Identify which cell holds the provided text, then report its [X, Y] central coordinate. 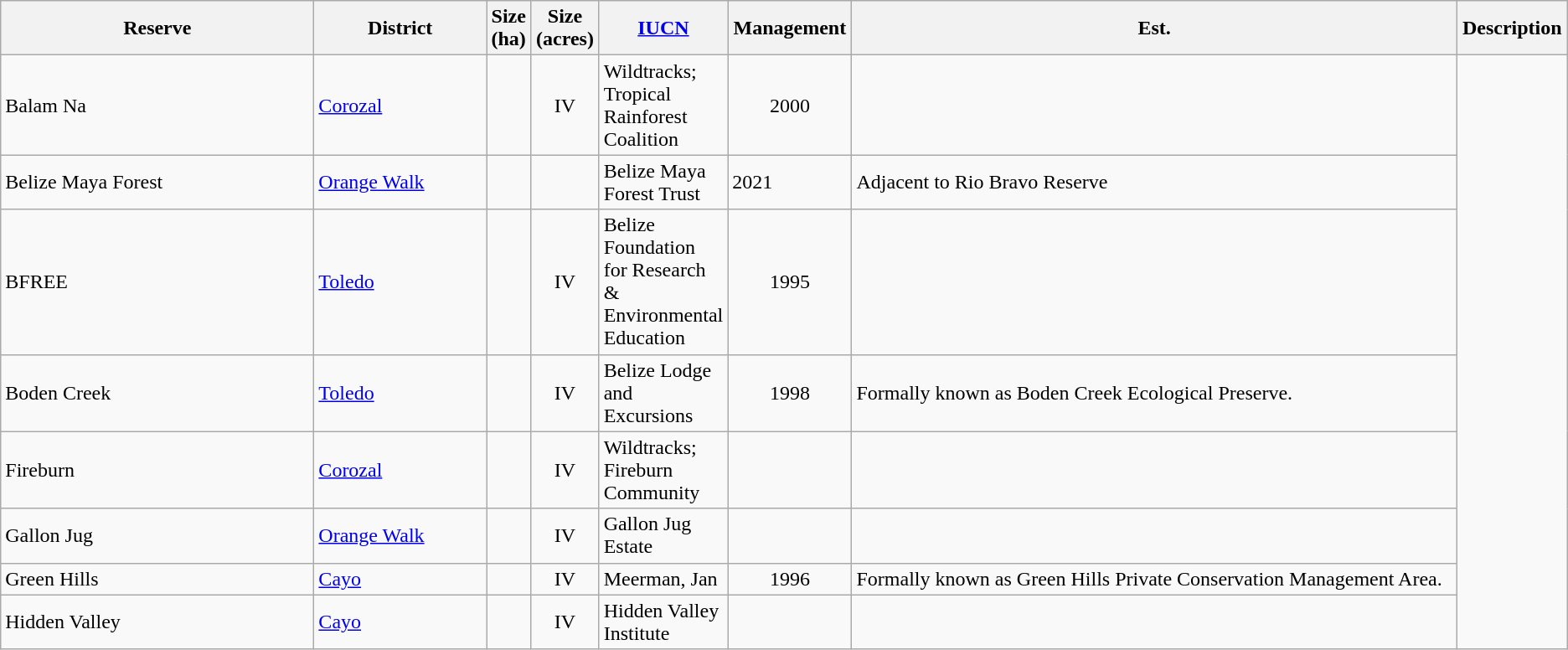
Description [1512, 28]
1998 [790, 393]
1995 [790, 281]
Meerman, Jan [663, 579]
Hidden Valley [157, 622]
2000 [790, 106]
Size(ha) [509, 28]
Belize Lodge and Excursions [663, 393]
Adjacent to Rio Bravo Reserve [1154, 183]
District [400, 28]
Wildtracks; Fireburn Community [663, 470]
Fireburn [157, 470]
Formally known as Green Hills Private Conservation Management Area. [1154, 579]
Belize Maya Forest Trust [663, 183]
IUCN [663, 28]
Est. [1154, 28]
Reserve [157, 28]
Balam Na [157, 106]
Hidden Valley Institute [663, 622]
Gallon Jug Estate [663, 536]
Wildtracks; Tropical Rainforest Coalition [663, 106]
BFREE [157, 281]
Size(acres) [565, 28]
Green Hills [157, 579]
1996 [790, 579]
Formally known as Boden Creek Ecological Preserve. [1154, 393]
Management [790, 28]
Gallon Jug [157, 536]
Boden Creek [157, 393]
Belize Maya Forest [157, 183]
Belize Foundation for Research & Environmental Education [663, 281]
2021 [790, 183]
